Extract the (X, Y) coordinate from the center of the cell holding the provided text.  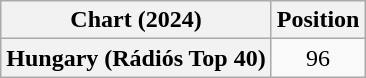
96 (318, 58)
Position (318, 20)
Chart (2024) (136, 20)
Hungary (Rádiós Top 40) (136, 58)
